Determine the [x, y] coordinate at the center of the cell enclosing the given text.  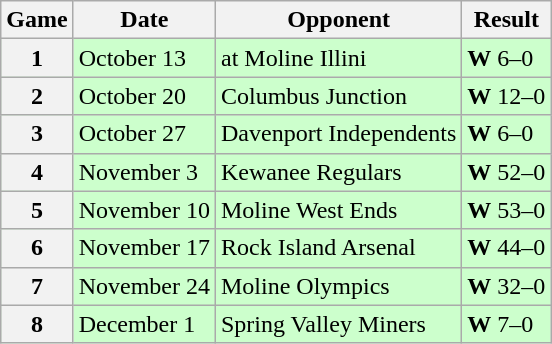
W 7–0 [506, 324]
3 [37, 134]
8 [37, 324]
W 12–0 [506, 96]
7 [37, 286]
W 52–0 [506, 172]
W 44–0 [506, 248]
October 27 [144, 134]
6 [37, 248]
October 20 [144, 96]
December 1 [144, 324]
4 [37, 172]
Result [506, 20]
November 17 [144, 248]
5 [37, 210]
at Moline Illini [338, 58]
November 10 [144, 210]
November 24 [144, 286]
Moline Olympics [338, 286]
Kewanee Regulars [338, 172]
Date [144, 20]
November 3 [144, 172]
Moline West Ends [338, 210]
Rock Island Arsenal [338, 248]
W 53–0 [506, 210]
W 32–0 [506, 286]
1 [37, 58]
October 13 [144, 58]
Opponent [338, 20]
2 [37, 96]
Spring Valley Miners [338, 324]
Columbus Junction [338, 96]
Davenport Independents [338, 134]
Game [37, 20]
